Scan for the cell matching the given text and deliver its (x, y) coordinate at center. 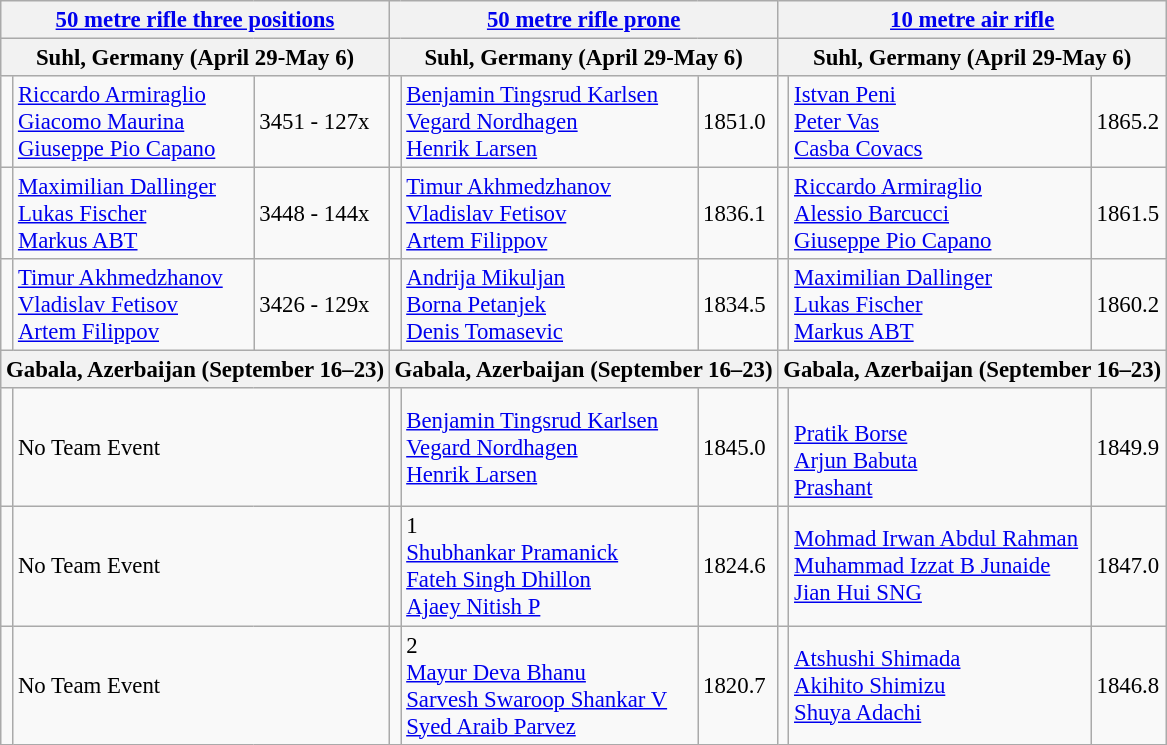
1834.5 (738, 305)
50 metre rifle three positions (196, 20)
1824.6 (738, 566)
1849.9 (1128, 448)
Mohmad Irwan Abdul RahmanMuhammad Izzat B JunaideJian Hui SNG (940, 566)
3451 - 127x (322, 122)
Riccardo ArmiraglioAlessio BarcucciGiuseppe Pio Capano (940, 214)
Andrija MikuljanBorna PetanjekDenis Tomasevic (550, 305)
Atshushi ShimadaAkihito ShimizuShuya Adachi (940, 686)
1851.0 (738, 122)
1846.8 (1128, 686)
1820.7 (738, 686)
Riccardo ArmiraglioGiacomo MaurinaGiuseppe Pio Capano (134, 122)
1861.5 (1128, 214)
1845.0 (738, 448)
1Shubhankar PramanickFateh Singh DhillonAjaey Nitish P (550, 566)
2Mayur Deva BhanuSarvesh Swaroop Shankar VSyed Araib Parvez (550, 686)
1860.2 (1128, 305)
50 metre rifle prone (584, 20)
Pratik BorseArjun BabutaPrashant (940, 448)
10 metre air rifle (972, 20)
3426 - 129x (322, 305)
1865.2 (1128, 122)
Istvan PeniPeter VasCasba Covacs (940, 122)
1847.0 (1128, 566)
1836.1 (738, 214)
3448 - 144x (322, 214)
